Scan for the cell matching the given text and deliver its [X, Y] coordinate at center. 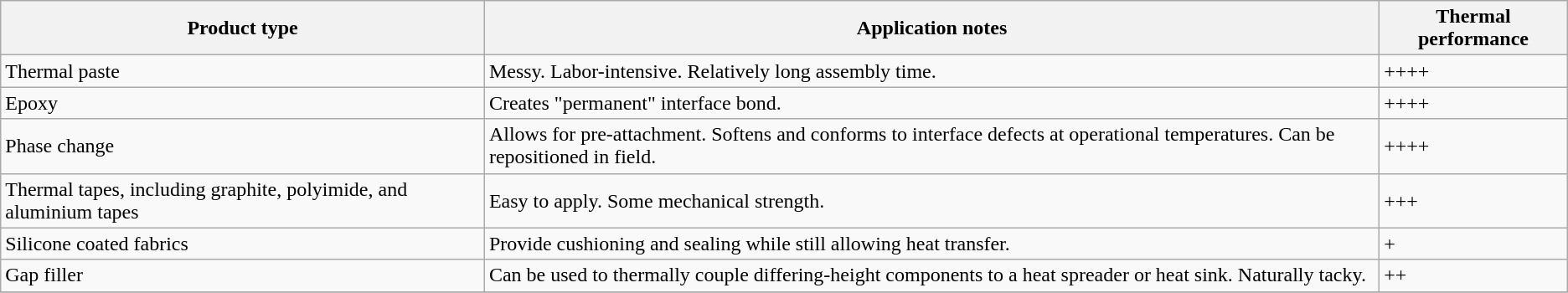
Provide cushioning and sealing while still allowing heat transfer. [931, 244]
Gap filler [243, 275]
Thermal paste [243, 71]
Application notes [931, 28]
Thermal performance [1474, 28]
Phase change [243, 146]
Product type [243, 28]
+++ [1474, 201]
Thermal tapes, including graphite, polyimide, and aluminium tapes [243, 201]
Creates "permanent" interface bond. [931, 103]
Messy. Labor-intensive. Relatively long assembly time. [931, 71]
Silicone coated fabrics [243, 244]
Can be used to thermally couple differing-height components to a heat spreader or heat sink. Naturally tacky. [931, 275]
Epoxy [243, 103]
+ [1474, 244]
Allows for pre-attachment. Softens and conforms to interface defects at operational temperatures. Can be repositioned in field. [931, 146]
++ [1474, 275]
Easy to apply. Some mechanical strength. [931, 201]
